For the text-containing cell, return its midpoint in [x, y] coordinate format. 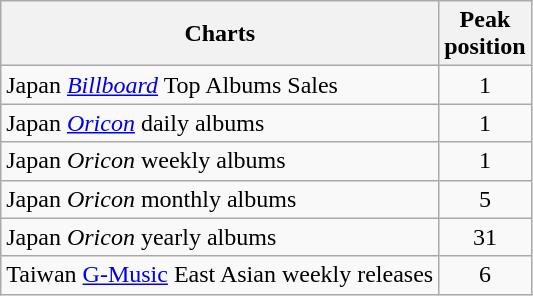
Japan Oricon yearly albums [220, 237]
6 [485, 275]
5 [485, 199]
Japan Billboard Top Albums Sales [220, 85]
Charts [220, 34]
Japan Oricon daily albums [220, 123]
Peakposition [485, 34]
Japan Oricon weekly albums [220, 161]
Japan Oricon monthly albums [220, 199]
Taiwan G-Music East Asian weekly releases [220, 275]
31 [485, 237]
